Scan for the cell matching the given text and deliver its [x, y] coordinate at center. 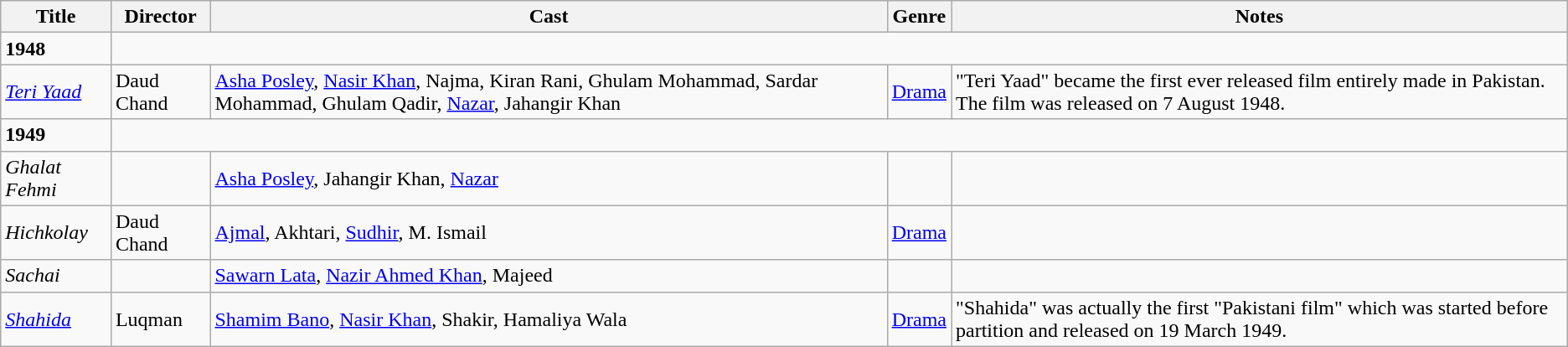
Hichkolay [56, 233]
1949 [56, 135]
Shahida [56, 319]
Luqman [161, 319]
Teri Yaad [56, 92]
"Teri Yaad" became the first ever released film entirely made in Pakistan. The film was released on 7 August 1948. [1260, 92]
Asha Posley, Nasir Khan, Najma, Kiran Rani, Ghulam Mohammad, Sardar Mohammad, Ghulam Qadir, Nazar, Jahangir Khan [549, 92]
Sachai [56, 276]
Ghalat Fehmi [56, 178]
Genre [919, 17]
Asha Posley, Jahangir Khan, Nazar [549, 178]
Cast [549, 17]
"Shahida" was actually the first "Pakistani film" which was started before partition and released on 19 March 1949. [1260, 319]
Sawarn Lata, Nazir Ahmed Khan, Majeed [549, 276]
Shamim Bano, Nasir Khan, Shakir, Hamaliya Wala [549, 319]
Title [56, 17]
Director [161, 17]
Notes [1260, 17]
1948 [56, 49]
Ajmal, Akhtari, Sudhir, M. Ismail [549, 233]
